Detect which cell encompasses the target text, then output its [X, Y] center coordinate. 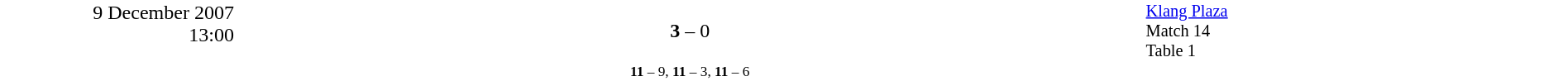
Klang PlazaMatch 14Table 1 [1356, 31]
3 – 0 [690, 31]
11 – 9, 11 – 3, 11 – 6 [690, 71]
9 December 200713:00 [117, 40]
